Return the [X, Y] coordinate for the center point of the cell that contains the specified text.  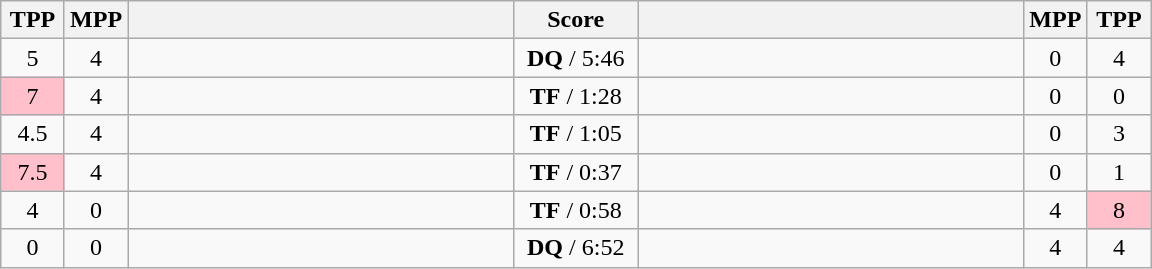
DQ / 5:46 [576, 58]
TF / 1:05 [576, 134]
TF / 0:58 [576, 210]
5 [33, 58]
TF / 1:28 [576, 96]
1 [1119, 172]
3 [1119, 134]
8 [1119, 210]
7.5 [33, 172]
7 [33, 96]
TF / 0:37 [576, 172]
Score [576, 20]
DQ / 6:52 [576, 248]
4.5 [33, 134]
